Search for the cell housing the specified text and yield its [x, y] center coordinate. 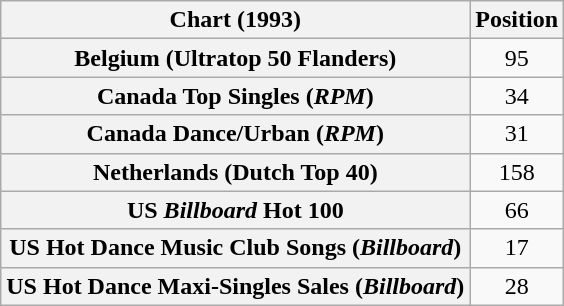
28 [517, 286]
US Billboard Hot 100 [236, 210]
Canada Dance/Urban (RPM) [236, 134]
Canada Top Singles (RPM) [236, 96]
US Hot Dance Maxi-Singles Sales (Billboard) [236, 286]
US Hot Dance Music Club Songs (Billboard) [236, 248]
95 [517, 58]
17 [517, 248]
34 [517, 96]
Position [517, 20]
31 [517, 134]
66 [517, 210]
158 [517, 172]
Chart (1993) [236, 20]
Belgium (Ultratop 50 Flanders) [236, 58]
Netherlands (Dutch Top 40) [236, 172]
